Search for the cell housing the specified text and yield its [x, y] center coordinate. 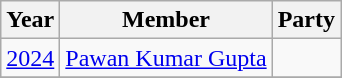
Member [166, 20]
Year [30, 20]
2024 [30, 58]
Pawan Kumar Gupta [166, 58]
Party [306, 20]
